Pinpoint the cell where the given text exists, returning its [x, y] midpoint coordinate. 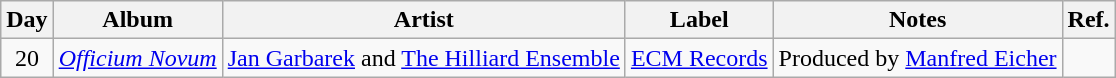
Notes [918, 20]
Album [138, 20]
20 [27, 58]
Produced by Manfred Eicher [918, 58]
Jan Garbarek and The Hilliard Ensemble [424, 58]
Day [27, 20]
ECM Records [699, 58]
Label [699, 20]
Artist [424, 20]
Ref. [1088, 20]
Officium Novum [138, 58]
